Capture the cell that displays the provided text and extract its [X, Y] central coordinate. 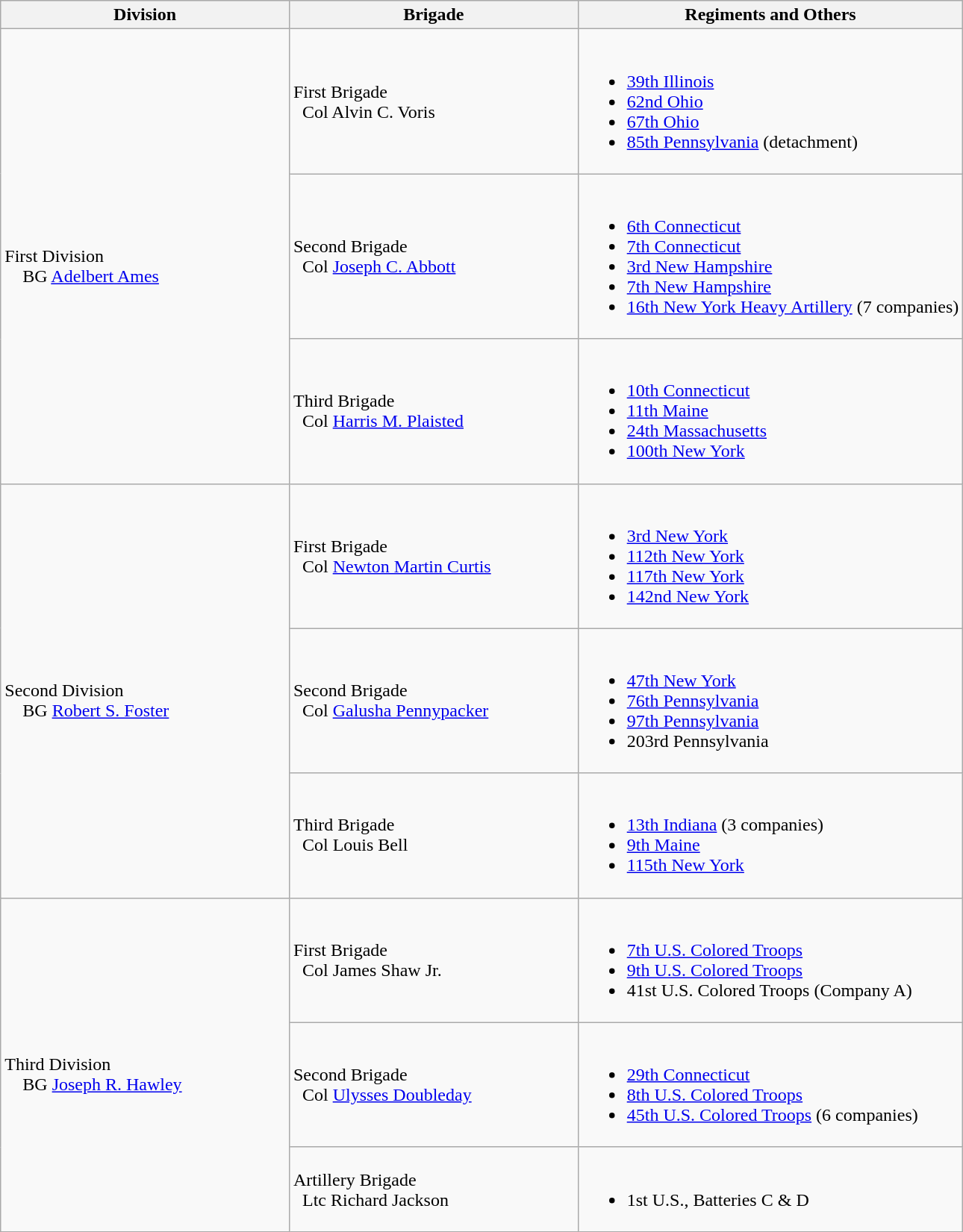
10th Connecticut11th Maine24th Massachusetts100th New York [770, 411]
Third Brigade Col Louis Bell [433, 836]
6th Connecticut7th Connecticut3rd New Hampshire7th New Hampshire16th New York Heavy Artillery (7 companies) [770, 257]
First Brigade Col Newton Martin Curtis [433, 556]
29th Connecticut8th U.S. Colored Troops45th U.S. Colored Troops (6 companies) [770, 1085]
First Brigade Col Alvin C. Voris [433, 101]
Second Brigade Col Galusha Pennypacker [433, 701]
47th New York76th Pennsylvania97th Pennsylvania203rd Pennsylvania [770, 701]
Regiments and Others [770, 15]
First Brigade Col James Shaw Jr. [433, 960]
Second Brigade Col Joseph C. Abbott [433, 257]
Brigade [433, 15]
First Division BG Adelbert Ames [145, 257]
3rd New York112th New York117th New York142nd New York [770, 556]
Second Division BG Robert S. Foster [145, 691]
1st U.S., Batteries C & D [770, 1189]
39th Illinois62nd Ohio67th Ohio85th Pennsylvania (detachment) [770, 101]
Division [145, 15]
Third Division BG Joseph R. Hawley [145, 1064]
Third Brigade Col Harris M. Plaisted [433, 411]
Second Brigade Col Ulysses Doubleday [433, 1085]
13th Indiana (3 companies)9th Maine115th New York [770, 836]
7th U.S. Colored Troops9th U.S. Colored Troops41st U.S. Colored Troops (Company A) [770, 960]
Artillery Brigade Ltc Richard Jackson [433, 1189]
